Scan for the cell matching the given text and deliver its [x, y] coordinate at center. 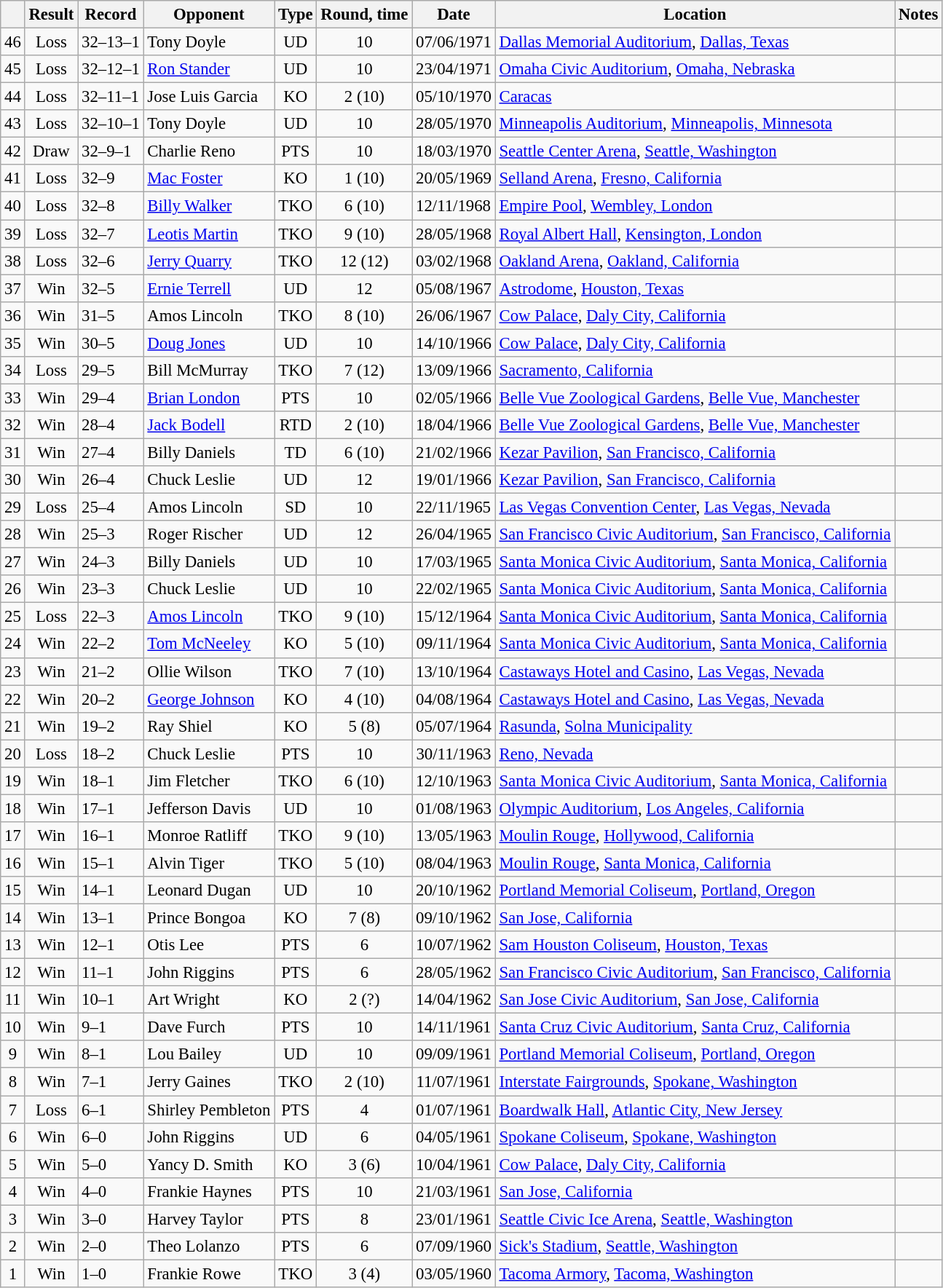
Opponent [209, 15]
30–5 [111, 343]
28–4 [111, 425]
24 [13, 644]
Jim Fletcher [209, 781]
14/11/1961 [454, 1027]
34 [13, 371]
Otis Lee [209, 945]
26–4 [111, 480]
17 [13, 836]
1 (10) [364, 178]
Frankie Rowe [209, 1273]
Moulin Rouge, Santa Monica, California [695, 863]
18–2 [111, 754]
39 [13, 234]
18/04/1966 [454, 425]
11/07/1961 [454, 1082]
03/05/1960 [454, 1273]
25–4 [111, 507]
30/11/1963 [454, 754]
04/08/1964 [454, 699]
28/05/1968 [454, 234]
3 (6) [364, 1164]
Jose Luis Garcia [209, 97]
3 (4) [364, 1273]
Theo Lolanzo [209, 1246]
13/10/1964 [454, 671]
31 [13, 452]
Art Wright [209, 1000]
23 [13, 671]
14 [13, 918]
09/09/1961 [454, 1055]
Charlie Reno [209, 151]
10/04/1961 [454, 1164]
27 [13, 562]
31–5 [111, 315]
45 [13, 69]
42 [13, 151]
28/05/1962 [454, 973]
32–8 [111, 206]
13 [13, 945]
Bill McMurray [209, 371]
Sacramento, California [695, 371]
Interstate Fairgrounds, Spokane, Washington [695, 1082]
26 [13, 589]
32–12–1 [111, 69]
SD [296, 507]
7 (10) [364, 671]
23/01/1961 [454, 1219]
Seattle Center Arena, Seattle, Washington [695, 151]
Jerry Gaines [209, 1082]
Roger Rischer [209, 534]
Reno, Nevada [695, 754]
Notes [919, 15]
13/05/1963 [454, 836]
Dave Furch [209, 1027]
7 [13, 1110]
18–1 [111, 781]
4–0 [111, 1191]
24–3 [111, 562]
29–5 [111, 371]
05/08/1967 [454, 288]
43 [13, 124]
Date [454, 15]
Leonard Dugan [209, 890]
8 (10) [364, 315]
32–13–1 [111, 42]
Olympic Auditorium, Los Angeles, California [695, 808]
Tacoma Armory, Tacoma, Washington [695, 1273]
6–0 [111, 1137]
Doug Jones [209, 343]
3 [13, 1219]
Type [296, 15]
Jefferson Davis [209, 808]
18 [13, 808]
25–3 [111, 534]
7 (8) [364, 918]
22 [13, 699]
Leotis Martin [209, 234]
09/10/1962 [454, 918]
Moulin Rouge, Hollywood, California [695, 836]
29 [13, 507]
Las Vegas Convention Center, Las Vegas, Nevada [695, 507]
12/11/1968 [454, 206]
35 [13, 343]
Royal Albert Hall, Kensington, London [695, 234]
41 [13, 178]
Ray Shiel [209, 726]
2 (?) [364, 1000]
32–9 [111, 178]
Sick's Stadium, Seattle, Washington [695, 1246]
TD [296, 452]
Ron Stander [209, 69]
21/03/1961 [454, 1191]
32–6 [111, 261]
15 [13, 890]
09/11/1964 [454, 644]
7 (12) [364, 371]
32–7 [111, 234]
22–2 [111, 644]
29–4 [111, 398]
Empire Pool, Wembley, London [695, 206]
Oakland Arena, Oakland, California [695, 261]
32–9–1 [111, 151]
10/07/1962 [454, 945]
05/07/1964 [454, 726]
18/03/1970 [454, 151]
9 [13, 1055]
Location [695, 15]
19/01/1966 [454, 480]
Ollie Wilson [209, 671]
Sam Houston Coliseum, Houston, Texas [695, 945]
46 [13, 42]
01/08/1963 [454, 808]
11–1 [111, 973]
8–1 [111, 1055]
13–1 [111, 918]
Prince Bongoa [209, 918]
Santa Cruz Civic Auditorium, Santa Cruz, California [695, 1027]
Frankie Haynes [209, 1191]
38 [13, 261]
Selland Arena, Fresno, California [695, 178]
Harvey Taylor [209, 1219]
5 (8) [364, 726]
03/02/1968 [454, 261]
Ernie Terrell [209, 288]
Boardwalk Hall, Atlantic City, New Jersey [695, 1110]
12/10/1963 [454, 781]
22/02/1965 [454, 589]
6–1 [111, 1110]
32–5 [111, 288]
20–2 [111, 699]
22/11/1965 [454, 507]
Omaha Civic Auditorium, Omaha, Nebraska [695, 69]
Mac Foster [209, 178]
20/10/1962 [454, 890]
21/02/1966 [454, 452]
7–1 [111, 1082]
Yancy D. Smith [209, 1164]
21–2 [111, 671]
07/09/1960 [454, 1246]
Tom McNeeley [209, 644]
13/09/1966 [454, 371]
San Jose Civic Auditorium, San Jose, California [695, 1000]
19 [13, 781]
20 [13, 754]
RTD [296, 425]
14–1 [111, 890]
32–10–1 [111, 124]
Minneapolis Auditorium, Minneapolis, Minnesota [695, 124]
1–0 [111, 1273]
25 [13, 617]
12 (12) [364, 261]
15–1 [111, 863]
28/05/1970 [454, 124]
23–3 [111, 589]
Brian London [209, 398]
Dallas Memorial Auditorium, Dallas, Texas [695, 42]
44 [13, 97]
26/06/1967 [454, 315]
32 [13, 425]
Astrodome, Houston, Texas [695, 288]
04/05/1961 [454, 1137]
Round, time [364, 15]
Record [111, 15]
14/10/1966 [454, 343]
27–4 [111, 452]
10–1 [111, 1000]
Lou Bailey [209, 1055]
32–11–1 [111, 97]
16–1 [111, 836]
5–0 [111, 1164]
22–3 [111, 617]
George Johnson [209, 699]
Shirley Pembleton [209, 1110]
Draw [51, 151]
01/07/1961 [454, 1110]
Spokane Coliseum, Spokane, Washington [695, 1137]
19–2 [111, 726]
14/04/1962 [454, 1000]
Billy Walker [209, 206]
07/06/1971 [454, 42]
37 [13, 288]
1 [13, 1273]
20/05/1969 [454, 178]
33 [13, 398]
Seattle Civic Ice Arena, Seattle, Washington [695, 1219]
4 (10) [364, 699]
Rasunda, Solna Municipality [695, 726]
3–0 [111, 1219]
26/04/1965 [454, 534]
05/10/1970 [454, 97]
21 [13, 726]
Alvin Tiger [209, 863]
9–1 [111, 1027]
28 [13, 534]
2 [13, 1246]
23/04/1971 [454, 69]
17/03/1965 [454, 562]
Monroe Ratliff [209, 836]
5 [13, 1164]
Jack Bodell [209, 425]
02/05/1966 [454, 398]
36 [13, 315]
40 [13, 206]
08/04/1963 [454, 863]
2–0 [111, 1246]
15/12/1964 [454, 617]
16 [13, 863]
30 [13, 480]
Jerry Quarry [209, 261]
11 [13, 1000]
Result [51, 15]
17–1 [111, 808]
Caracas [695, 97]
12–1 [111, 945]
